Detect which cell encompasses the target text, then output its [X, Y] center coordinate. 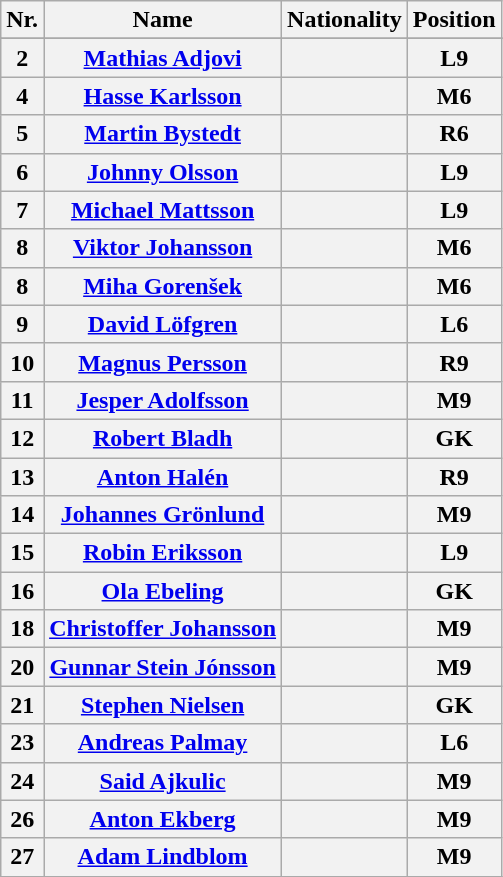
20 [22, 667]
Jesper Adolfsson [163, 400]
24 [22, 781]
Stephen Nielsen [163, 705]
Johnny Olsson [163, 172]
27 [22, 857]
12 [22, 438]
R6 [454, 134]
18 [22, 629]
Miha Gorenšek [163, 286]
11 [22, 400]
Hasse Karlsson [163, 96]
Martin Bystedt [163, 134]
Robin Eriksson [163, 553]
Ola Ebeling [163, 591]
10 [22, 362]
Said Ajkulic [163, 781]
26 [22, 819]
7 [22, 210]
Magnus Persson [163, 362]
Johannes Grönlund [163, 515]
David Löfgren [163, 324]
Robert Bladh [163, 438]
Christoffer Johansson [163, 629]
Mathias Adjovi [163, 58]
Viktor Johansson [163, 248]
2 [22, 58]
Nr. [22, 20]
Gunnar Stein Jónsson [163, 667]
15 [22, 553]
23 [22, 743]
16 [22, 591]
13 [22, 477]
9 [22, 324]
14 [22, 515]
4 [22, 96]
Nationality [345, 20]
Position [454, 20]
Andreas Palmay [163, 743]
Name [163, 20]
21 [22, 705]
Anton Ekberg [163, 819]
Adam Lindblom [163, 857]
Michael Mattsson [163, 210]
6 [22, 172]
5 [22, 134]
Anton Halén [163, 477]
